Find where the given text appears and provide that cell's center as (x, y) coordinate. 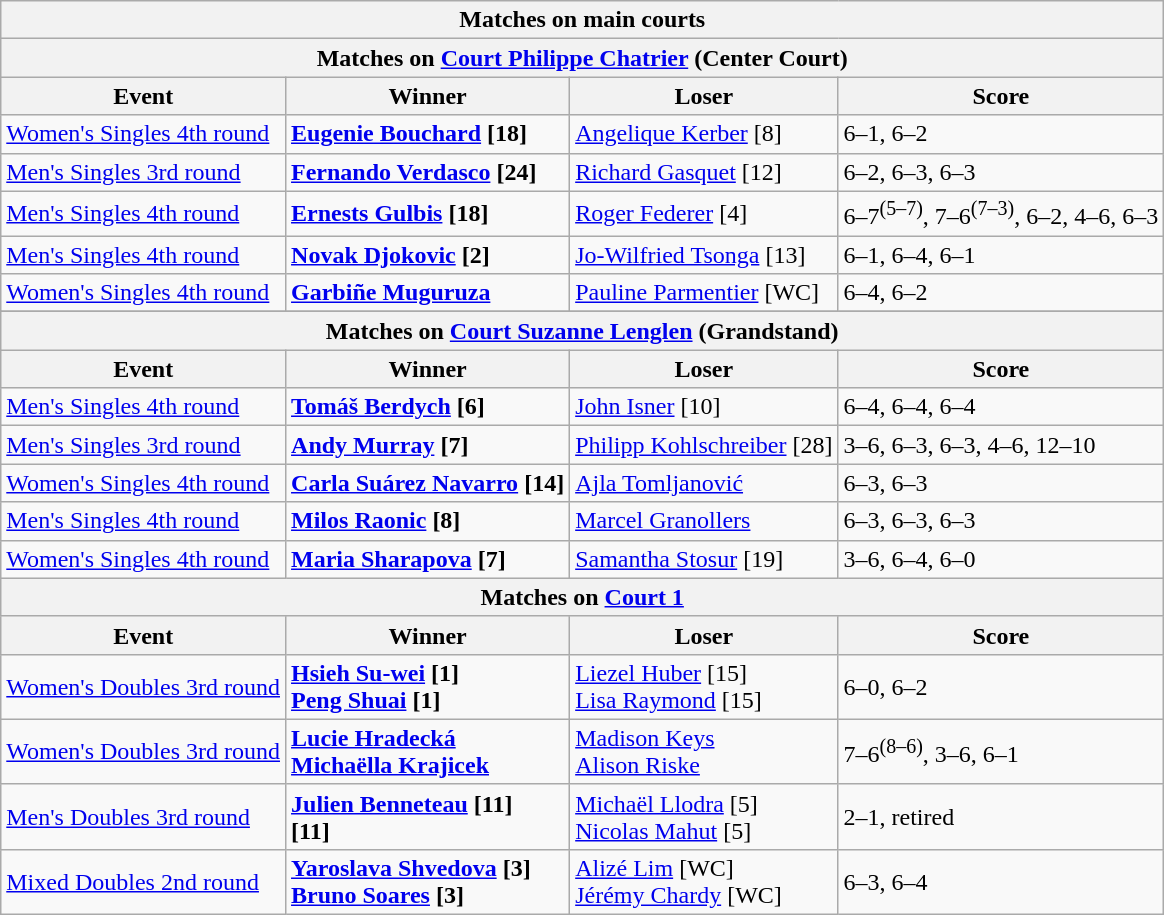
Hsieh Su-wei [1] Peng Shuai [1] (428, 686)
Matches on Court Suzanne Lenglen (Grandstand) (582, 331)
Liezel Huber [15] Lisa Raymond [15] (704, 686)
3–6, 6–4, 6–0 (1001, 559)
Men's Doubles 3rd round (144, 816)
Michaël Llodra [5] Nicolas Mahut [5] (704, 816)
6–4, 6–2 (1001, 293)
Andy Murray [7] (428, 445)
John Isner [10] (704, 407)
6–3, 6–3 (1001, 483)
6–1, 6–2 (1001, 134)
Marcel Granollers (704, 521)
Richard Gasquet [12] (704, 172)
Roger Federer [4] (704, 214)
Tomáš Berdych [6] (428, 407)
Philipp Kohlschreiber [28] (704, 445)
6–3, 6–4 (1001, 882)
Novak Djokovic [2] (428, 255)
Fernando Verdasco [24] (428, 172)
Madison Keys Alison Riske (704, 752)
Alizé Lim [WC] Jérémy Chardy [WC] (704, 882)
6–1, 6–4, 6–1 (1001, 255)
Matches on Court Philippe Chatrier (Center Court) (582, 58)
Jo-Wilfried Tsonga [13] (704, 255)
Samantha Stosur [19] (704, 559)
6–4, 6–4, 6–4 (1001, 407)
6–0, 6–2 (1001, 686)
Pauline Parmentier [WC] (704, 293)
Maria Sharapova [7] (428, 559)
6–2, 6–3, 6–3 (1001, 172)
7–6(8–6), 3–6, 6–1 (1001, 752)
6–3, 6–3, 6–3 (1001, 521)
Carla Suárez Navarro [14] (428, 483)
Matches on Court 1 (582, 597)
Ajla Tomljanović (704, 483)
Eugenie Bouchard [18] (428, 134)
Angelique Kerber [8] (704, 134)
Garbiñe Muguruza (428, 293)
Ernests Gulbis [18] (428, 214)
Yaroslava Shvedova [3] Bruno Soares [3] (428, 882)
Julien Benneteau [11] [11] (428, 816)
6–7(5–7), 7–6(7–3), 6–2, 4–6, 6–3 (1001, 214)
Milos Raonic [8] (428, 521)
2–1, retired (1001, 816)
Matches on main courts (582, 20)
Lucie Hradecká Michaëlla Krajicek (428, 752)
3–6, 6–3, 6–3, 4–6, 12–10 (1001, 445)
Mixed Doubles 2nd round (144, 882)
